From the cell containing the given text, extract its center point as (x, y) coordinate. 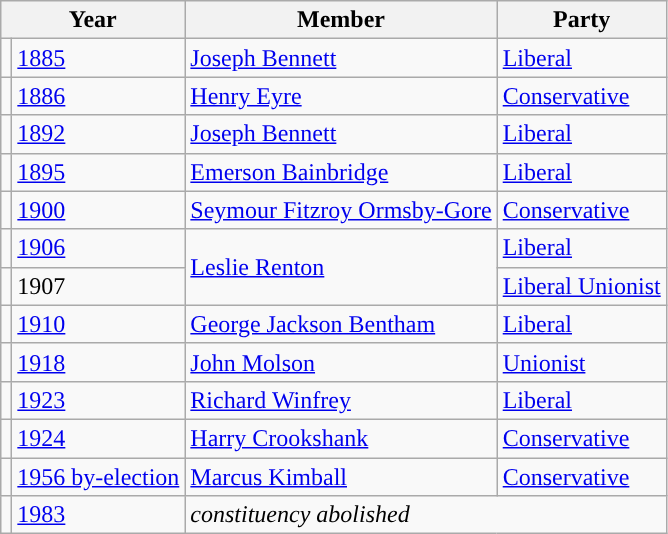
Marcus Kimball (341, 477)
Emerson Bainbridge (341, 172)
Harry Crookshank (341, 438)
constituency abolished (426, 515)
Henry Eyre (341, 96)
Leslie Renton (341, 267)
1907 (98, 286)
Year (93, 20)
1923 (98, 400)
Richard Winfrey (341, 400)
1956 by-election (98, 477)
1892 (98, 134)
George Jackson Bentham (341, 324)
Seymour Fitzroy Ormsby-Gore (341, 210)
1906 (98, 248)
1924 (98, 438)
1918 (98, 362)
1900 (98, 210)
1885 (98, 58)
1983 (98, 515)
Member (341, 20)
John Molson (341, 362)
Party (582, 20)
1886 (98, 96)
Unionist (582, 362)
Liberal Unionist (582, 286)
1895 (98, 172)
1910 (98, 324)
